Return (X, Y) of the center of cell containing provided text 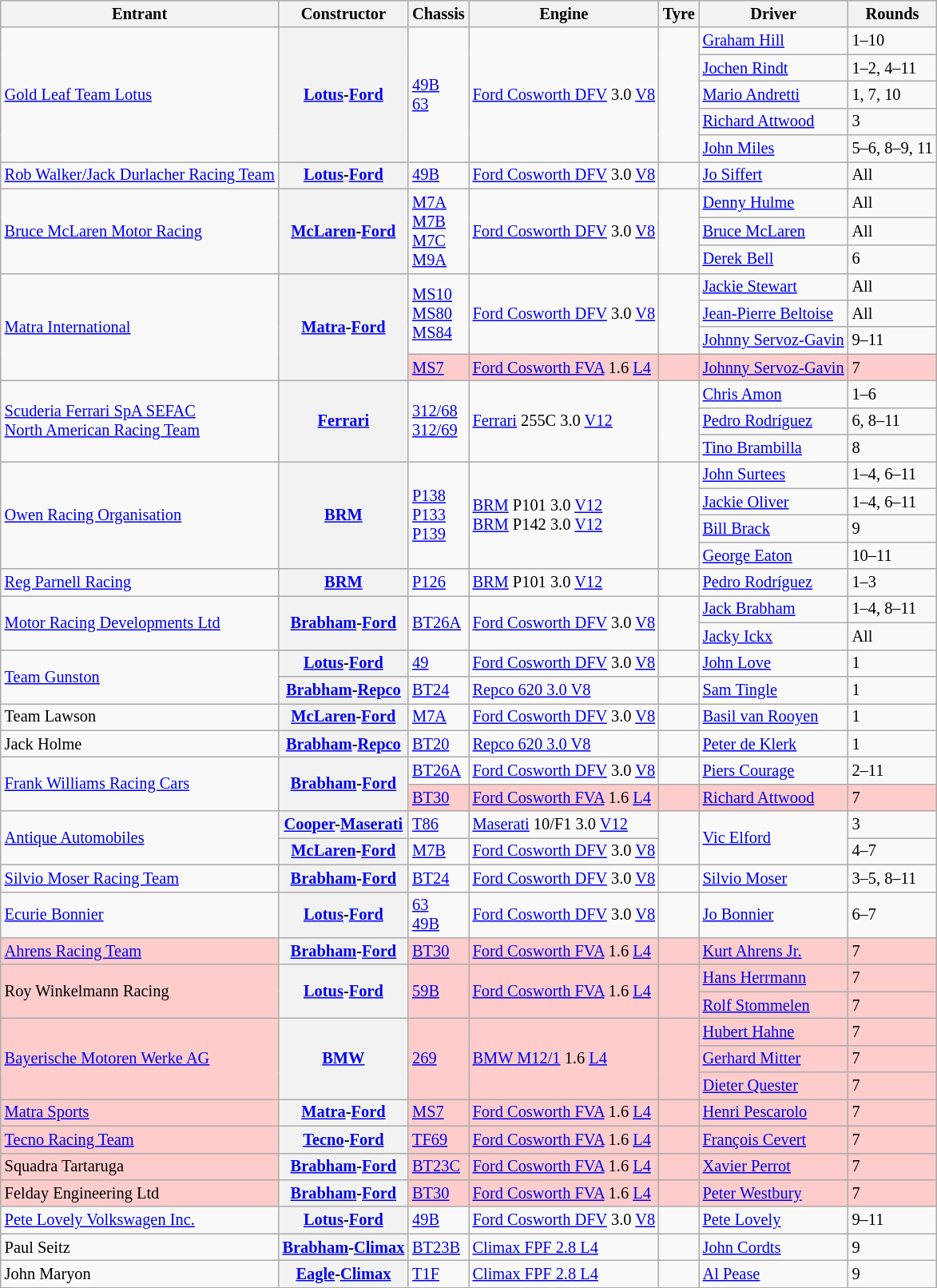
Bill Brack (773, 528)
Bruce McLaren Motor Racing (140, 231)
Chris Amon (773, 394)
Matra Sports (140, 1112)
Jackie Stewart (773, 287)
Kurt Ahrens Jr. (773, 951)
10–11 (893, 555)
M7B (438, 851)
P138P133P139 (438, 515)
M7A (438, 717)
M7AM7BM7CM9A (438, 231)
Team Gunston (140, 676)
George Eaton (773, 555)
Owen Racing Organisation (140, 515)
Reg Parnell Racing (140, 582)
6, 8–11 (893, 421)
Rob Walker/Jack Durlacher Racing Team (140, 175)
Roy Winkelmann Racing (140, 991)
John Maryon (140, 1274)
François Cevert (773, 1139)
Piers Courage (773, 770)
49 (438, 663)
Ahrens Racing Team (140, 951)
BRM P101 3.0 V12BRM P142 3.0 V12 (564, 515)
Matra International (140, 328)
Paul Seitz (140, 1247)
Antique Automobiles (140, 837)
1, 7, 10 (893, 94)
Rounds (893, 14)
Ecurie Bonnier (140, 915)
6–7 (893, 915)
1–6 (893, 394)
Frank Williams Racing Cars (140, 783)
Tyre (679, 14)
Jean-Pierre Beltoise (773, 313)
BMW M12/1 1.6 L4 (564, 1058)
4–7 (893, 851)
Squadra Tartaruga (140, 1167)
John Surtees (773, 475)
BT20 (438, 744)
BRM P101 3.0 V12 (564, 582)
Hubert Hahne (773, 1032)
Mario Andretti (773, 94)
John Cordts (773, 1247)
Bruce McLaren (773, 230)
59B (438, 991)
1–2, 4–11 (893, 68)
Motor Racing Developments Ltd (140, 622)
Silvio Moser Racing Team (140, 878)
Peter de Klerk (773, 744)
Dieter Quester (773, 1086)
MS10MS80MS84 (438, 313)
Rolf Stommelen (773, 1005)
49B63 (438, 94)
Tino Brambilla (773, 448)
Hans Herrmann (773, 978)
269 (438, 1058)
Peter Westbury (773, 1193)
Ferrari 255C 3.0 V12 (564, 420)
Vic Elford (773, 837)
Sam Tingle (773, 690)
Al Pease (773, 1274)
Graham Hill (773, 41)
Denny Hulme (773, 203)
Jo Bonnier (773, 915)
Jack Brabham (773, 609)
Scuderia Ferrari SpA SEFAC North American Racing Team (140, 420)
Jo Siffert (773, 175)
Engine (564, 14)
Gerhard Mitter (773, 1059)
BMW (343, 1058)
Pete Lovely Volkswagen Inc. (140, 1220)
Silvio Moser (773, 878)
John Miles (773, 149)
P126 (438, 582)
Chassis (438, 14)
Jacky Ickx (773, 636)
Basil van Rooyen (773, 717)
Pete Lovely (773, 1220)
BT23B (438, 1247)
Derek Bell (773, 259)
Gold Leaf Team Lotus (140, 94)
6 (893, 259)
T86 (438, 825)
Maserati 10/F1 3.0 V12 (564, 825)
Constructor (343, 14)
5–6, 8–9, 11 (893, 149)
2–11 (893, 770)
Jackie Oliver (773, 502)
Driver (773, 14)
3–5, 8–11 (893, 878)
312/68312/69 (438, 420)
Jack Holme (140, 744)
BT23C (438, 1167)
Bayerische Motoren Werke AG (140, 1058)
T1F (438, 1274)
Jochen Rindt (773, 68)
Tecno-Ford (343, 1139)
Xavier Perrot (773, 1167)
Brabham-Climax (343, 1247)
Eagle-Climax (343, 1274)
John Love (773, 663)
Ferrari (343, 420)
Entrant (140, 14)
1–10 (893, 41)
6349B (438, 915)
TF69 (438, 1139)
Team Lawson (140, 717)
Tecno Racing Team (140, 1139)
1–4, 8–11 (893, 609)
Henri Pescarolo (773, 1112)
Felday Engineering Ltd (140, 1193)
Cooper-Maserati (343, 825)
8 (893, 448)
1–3 (893, 582)
